Capture the cell that displays the provided text and extract its [X, Y] central coordinate. 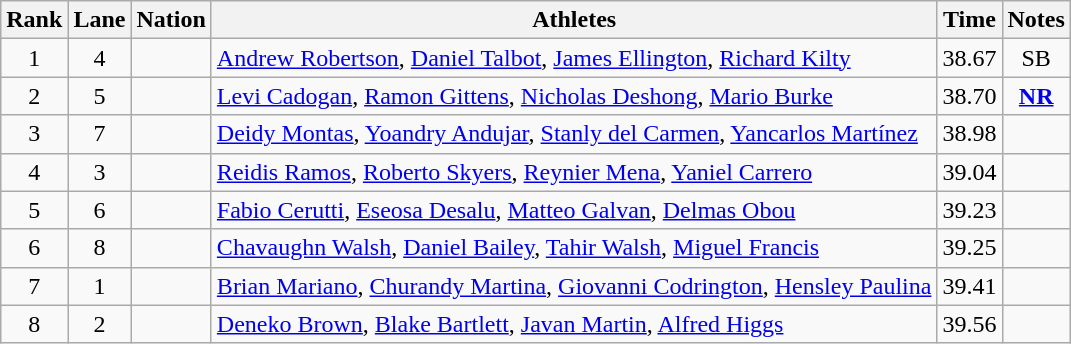
39.23 [970, 210]
Chavaughn Walsh, Daniel Bailey, Tahir Walsh, Miguel Francis [574, 248]
39.25 [970, 248]
Brian Mariano, Churandy Martina, Giovanni Codrington, Hensley Paulina [574, 286]
38.70 [970, 96]
Fabio Cerutti, Eseosa Desalu, Matteo Galvan, Delmas Obou [574, 210]
Deneko Brown, Blake Bartlett, Javan Martin, Alfred Higgs [574, 324]
Rank [34, 20]
Nation [171, 20]
38.67 [970, 58]
Time [970, 20]
Lane [100, 20]
SB [1036, 58]
NR [1036, 96]
Notes [1036, 20]
39.56 [970, 324]
39.41 [970, 286]
38.98 [970, 134]
Andrew Robertson, Daniel Talbot, James Ellington, Richard Kilty [574, 58]
39.04 [970, 172]
Levi Cadogan, Ramon Gittens, Nicholas Deshong, Mario Burke [574, 96]
Reidis Ramos, Roberto Skyers, Reynier Mena, Yaniel Carrero [574, 172]
Athletes [574, 20]
Deidy Montas, Yoandry Andujar, Stanly del Carmen, Yancarlos Martínez [574, 134]
